Pinpoint the cell where the given text exists, returning its [X, Y] midpoint coordinate. 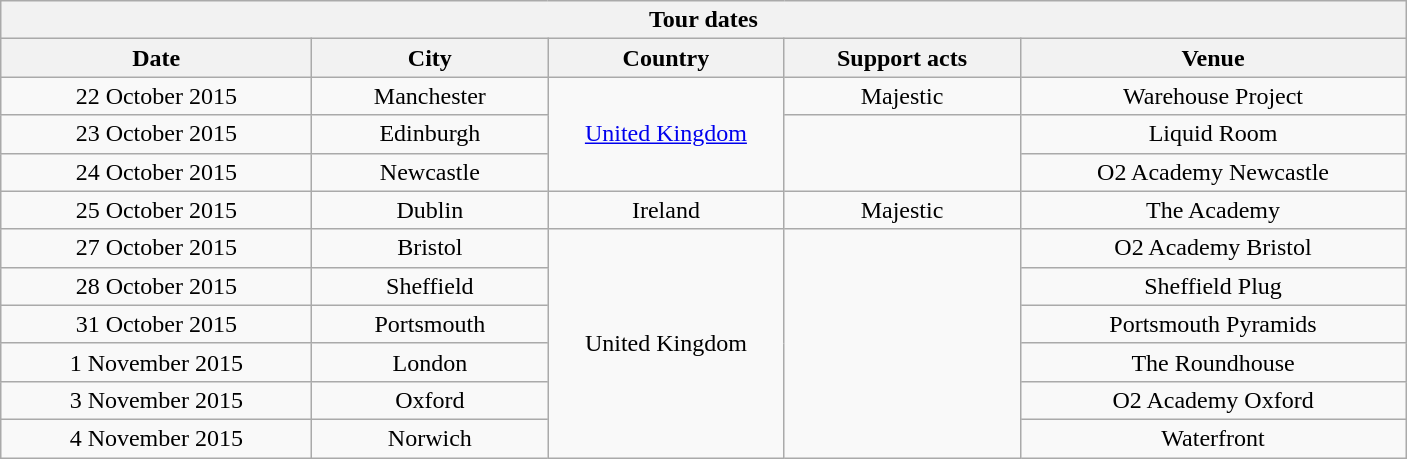
Venue [1213, 58]
London [430, 362]
Norwich [430, 438]
Bristol [430, 248]
City [430, 58]
Dublin [430, 210]
1 November 2015 [156, 362]
23 October 2015 [156, 134]
Date [156, 58]
28 October 2015 [156, 286]
Edinburgh [430, 134]
27 October 2015 [156, 248]
O2 Academy Bristol [1213, 248]
O2 Academy Newcastle [1213, 172]
Oxford [430, 400]
Sheffield Plug [1213, 286]
4 November 2015 [156, 438]
25 October 2015 [156, 210]
Portsmouth [430, 324]
Ireland [666, 210]
Warehouse Project [1213, 96]
O2 Academy Oxford [1213, 400]
Manchester [430, 96]
31 October 2015 [156, 324]
3 November 2015 [156, 400]
The Academy [1213, 210]
Liquid Room [1213, 134]
Waterfront [1213, 438]
Tour dates [704, 20]
Newcastle [430, 172]
The Roundhouse [1213, 362]
22 October 2015 [156, 96]
Sheffield [430, 286]
24 October 2015 [156, 172]
Country [666, 58]
Support acts [902, 58]
Portsmouth Pyramids [1213, 324]
